From the cell containing the given text, extract its center point as [x, y] coordinate. 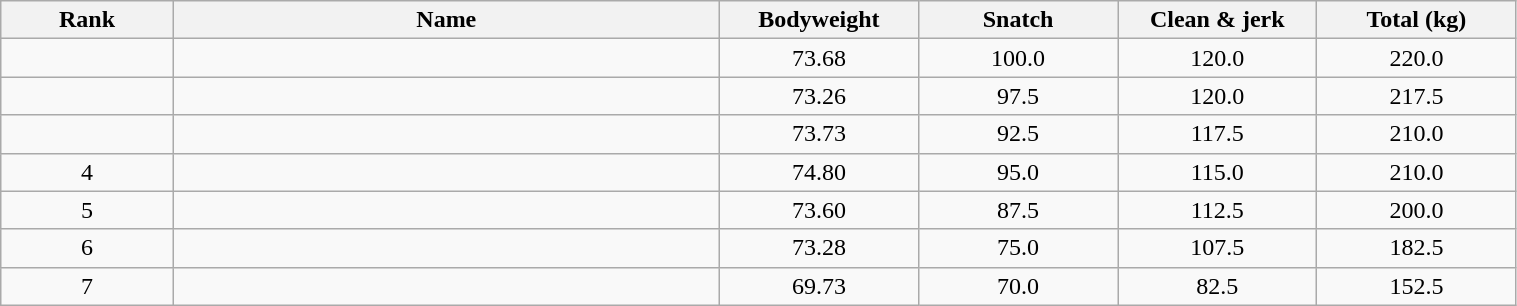
182.5 [1416, 248]
5 [87, 210]
107.5 [1218, 248]
73.28 [818, 248]
6 [87, 248]
117.5 [1218, 134]
Total (kg) [1416, 20]
220.0 [1416, 58]
4 [87, 172]
69.73 [818, 286]
100.0 [1018, 58]
82.5 [1218, 286]
87.5 [1018, 210]
73.60 [818, 210]
73.73 [818, 134]
Clean & jerk [1218, 20]
Bodyweight [818, 20]
74.80 [818, 172]
70.0 [1018, 286]
97.5 [1018, 96]
217.5 [1416, 96]
Snatch [1018, 20]
115.0 [1218, 172]
75.0 [1018, 248]
152.5 [1416, 286]
92.5 [1018, 134]
95.0 [1018, 172]
7 [87, 286]
200.0 [1416, 210]
112.5 [1218, 210]
73.26 [818, 96]
Name [446, 20]
73.68 [818, 58]
Rank [87, 20]
